Capture the cell that displays the provided text and extract its [X, Y] central coordinate. 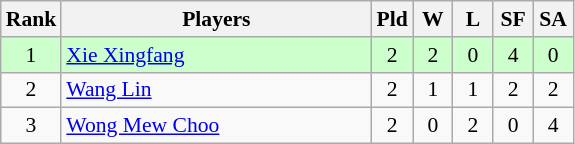
SF [513, 19]
Players [216, 19]
Pld [392, 19]
L [473, 19]
SA [553, 19]
Xie Xingfang [216, 55]
Wang Lin [216, 90]
3 [32, 126]
W [433, 19]
Rank [32, 19]
Wong Mew Choo [216, 126]
